Return (X, Y) of the center of cell containing provided text 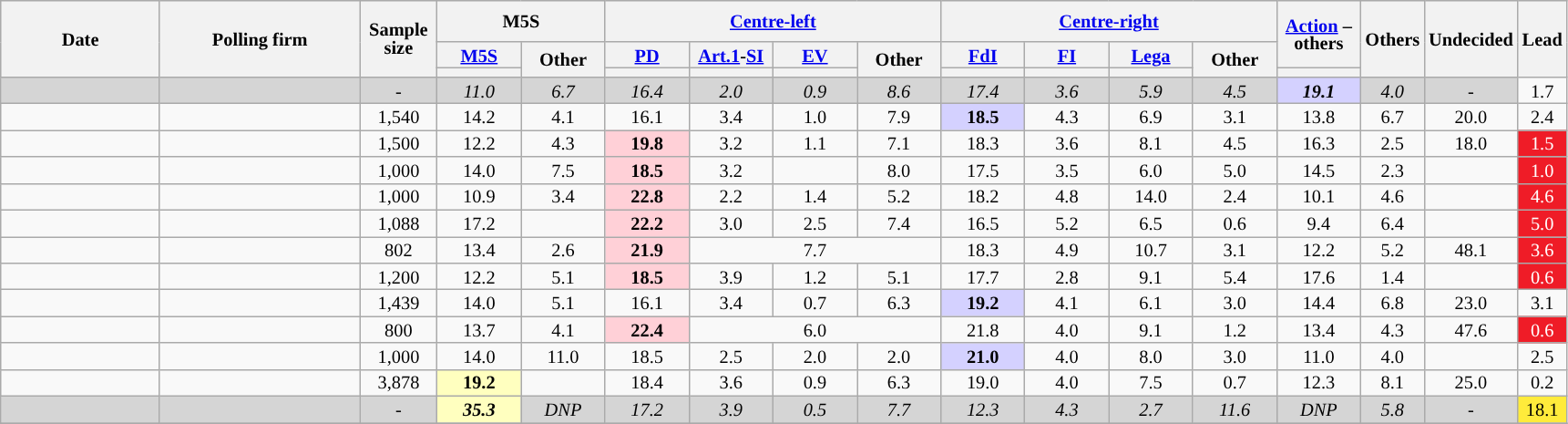
1,439 (399, 303)
13.8 (1318, 117)
Undecided (1471, 38)
21.8 (983, 330)
18.1 (1542, 408)
47.6 (1471, 330)
6.1 (1151, 303)
2.3 (1392, 170)
9.4 (1318, 222)
16.5 (983, 222)
2.8 (1067, 275)
Lead (1542, 38)
17.4 (983, 89)
1,200 (399, 275)
4.9 (1067, 250)
16.4 (647, 89)
1.7 (1542, 89)
Sample size (399, 38)
21.0 (983, 356)
Art.1-SI (731, 55)
6.9 (1151, 117)
2.7 (1151, 408)
800 (399, 330)
6.5 (1151, 222)
18.0 (1471, 142)
10.7 (1151, 250)
48.1 (1471, 250)
2.2 (731, 197)
19.8 (647, 142)
14.5 (1318, 170)
17.7 (983, 275)
Others (1392, 38)
17.6 (1318, 275)
25.0 (1471, 383)
3.5 (1067, 170)
23.0 (1471, 303)
10.1 (1318, 197)
EV (815, 55)
Centre-left (773, 20)
802 (399, 250)
22.2 (647, 222)
35.3 (479, 408)
1.1 (815, 142)
Action – others (1318, 34)
3,878 (399, 383)
FdI (983, 55)
19.1 (1318, 89)
5.4 (1235, 275)
1,088 (399, 222)
13.7 (479, 330)
18.2 (983, 197)
Lega (1151, 55)
Polling firm (260, 38)
4.8 (1067, 197)
1,500 (399, 142)
2.6 (563, 250)
Centre-right (1110, 20)
10.9 (479, 197)
18.4 (647, 383)
1.5 (1542, 142)
1,540 (399, 117)
14.2 (479, 117)
Date (80, 38)
5.8 (1392, 408)
17.5 (983, 170)
0.2 (1542, 383)
7.4 (898, 222)
19.0 (983, 383)
7.9 (898, 117)
22.8 (647, 197)
20.0 (1471, 117)
21.9 (647, 250)
PD (647, 55)
6.4 (1392, 222)
11.6 (1235, 408)
22.4 (647, 330)
0.5 (815, 408)
7.1 (898, 142)
8.6 (898, 89)
14.4 (1318, 303)
16.3 (1318, 142)
5.9 (1151, 89)
FI (1067, 55)
6.8 (1392, 303)
